From the cell containing the given text, extract its center point as [x, y] coordinate. 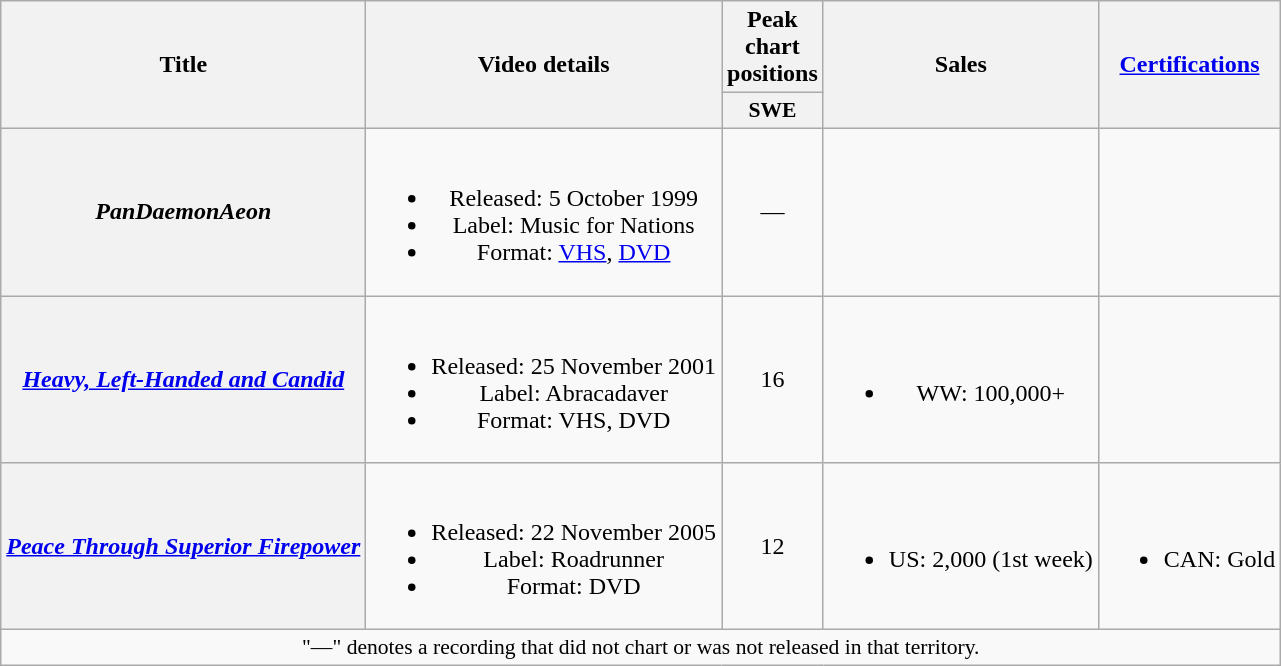
Heavy, Left-Handed and Candid [184, 380]
Released: 22 November 2005Label: RoadrunnerFormat: DVD [544, 546]
CAN: Gold [1189, 546]
Peak chart positions [773, 47]
Peace Through Superior Firepower [184, 546]
Certifications [1189, 65]
SWE [773, 111]
16 [773, 380]
Released: 5 October 1999Label: Music for NationsFormat: VHS, DVD [544, 212]
Title [184, 65]
WW: 100,000+ [960, 380]
PanDaemonAeon [184, 212]
Video details [544, 65]
— [773, 212]
12 [773, 546]
Sales [960, 65]
"—" denotes a recording that did not chart or was not released in that territory. [641, 648]
US: 2,000 (1st week) [960, 546]
Released: 25 November 2001Label: AbracadaverFormat: VHS, DVD [544, 380]
